Return (X, Y) of the center of cell containing provided text 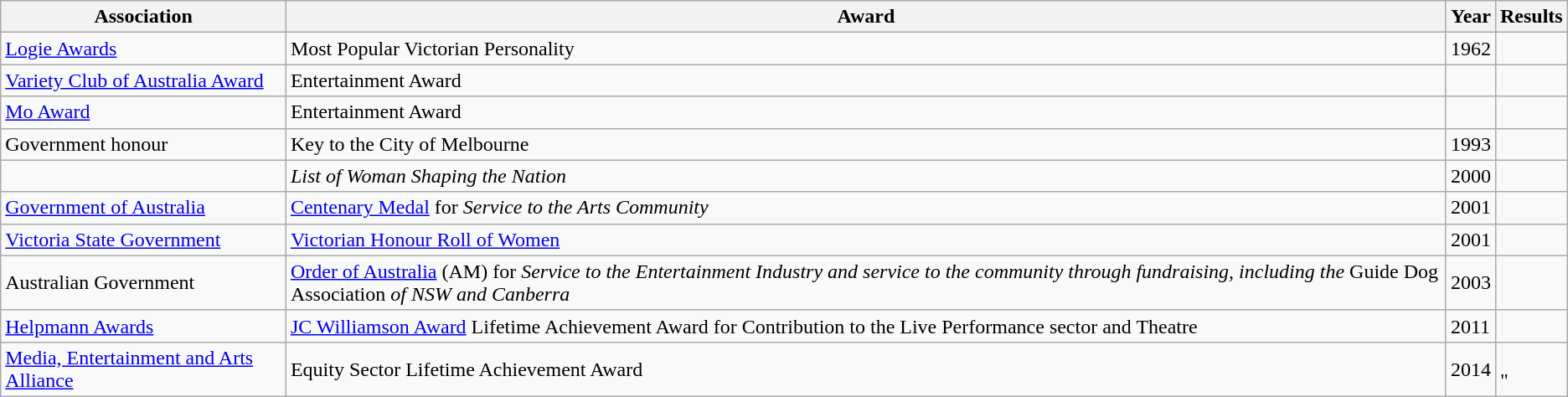
Victoria State Government (144, 240)
1993 (1471, 144)
1962 (1471, 49)
JC Williamson Award Lifetime Achievement Award for Contribution to the Live Performance sector and Theatre (866, 326)
Year (1471, 17)
Government of Australia (144, 208)
Results (1531, 17)
Most Popular Victorian Personality (866, 49)
Mo Award (144, 112)
2014 (1471, 369)
2003 (1471, 283)
Variety Club of Australia Award (144, 80)
Key to the City of Melbourne (866, 144)
Government honour (144, 144)
List of Woman Shaping the Nation (866, 176)
Equity Sector Lifetime Achievement Award (866, 369)
Award (866, 17)
Logie Awards (144, 49)
Association (144, 17)
2011 (1471, 326)
" (1531, 369)
Media, Entertainment and Arts Alliance (144, 369)
Victorian Honour Roll of Women (866, 240)
2000 (1471, 176)
Helpmann Awards (144, 326)
Centenary Medal for Service to the Arts Community (866, 208)
Australian Government (144, 283)
